For the text-containing cell, return its midpoint in [x, y] coordinate format. 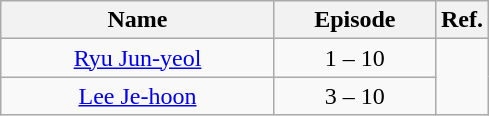
Name [138, 20]
Lee Je-hoon [138, 96]
Episode [354, 20]
3 – 10 [354, 96]
1 – 10 [354, 58]
Ryu Jun-yeol [138, 58]
Ref. [462, 20]
